For the text-containing cell, return its midpoint in (x, y) coordinate format. 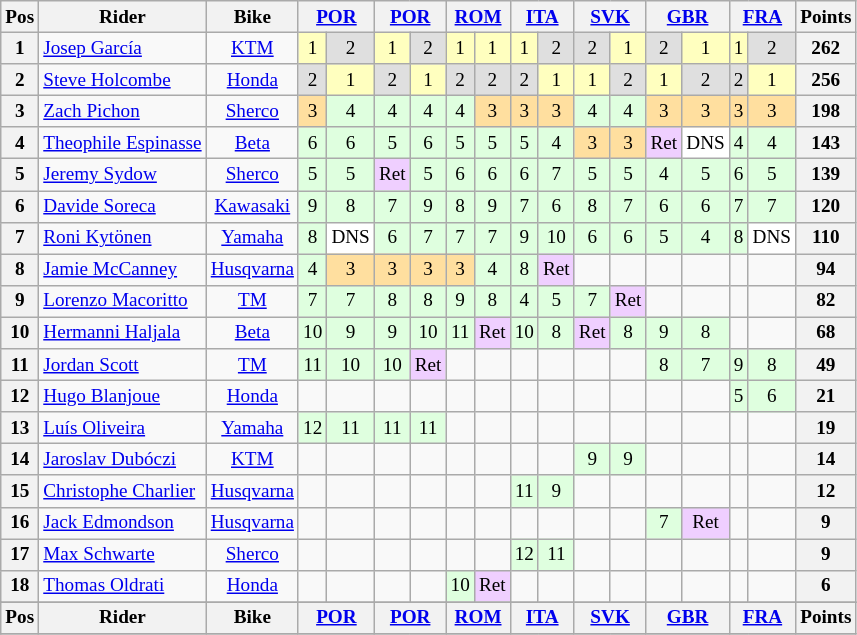
Zach Pichon (122, 111)
82 (826, 301)
Jack Edmondson (122, 523)
Theophile Espinasse (122, 143)
143 (826, 143)
94 (826, 270)
18 (20, 586)
120 (826, 206)
Josep García (122, 48)
256 (826, 80)
110 (826, 238)
15 (20, 491)
13 (20, 428)
Hermanni Haljala (122, 333)
Luís Oliveira (122, 428)
Hugo Blanjoue (122, 396)
Roni Kytönen (122, 238)
16 (20, 523)
21 (826, 396)
68 (826, 333)
Jeremy Sydow (122, 175)
Max Schwarte (122, 554)
139 (826, 175)
Jaroslav Dubóczi (122, 460)
Kawasaki (252, 206)
17 (20, 554)
Christophe Charlier (122, 491)
198 (826, 111)
Jordan Scott (122, 365)
Davide Soreca (122, 206)
Thomas Oldrati (122, 586)
49 (826, 365)
Jamie McCanney (122, 270)
19 (826, 428)
262 (826, 48)
Steve Holcombe (122, 80)
Lorenzo Macoritto (122, 301)
